Detect which cell encompasses the target text, then output its [X, Y] center coordinate. 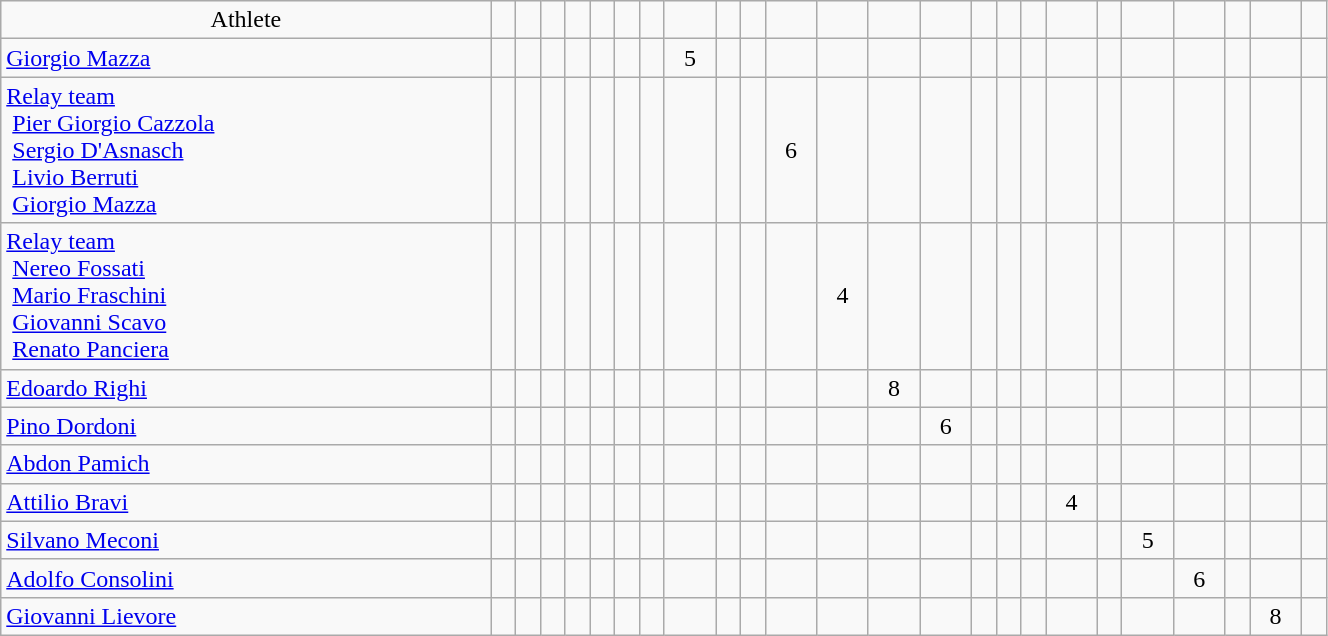
Attilio Bravi [246, 502]
Athlete [246, 20]
Abdon Pamich [246, 464]
Silvano Meconi [246, 540]
Adolfo Consolini [246, 578]
Giovanni Lievore [246, 616]
Edoardo Righi [246, 388]
Pino Dordoni [246, 426]
Giorgio Mazza [246, 58]
Relay team Nereo Fossati Mario Fraschini Giovanni Scavo Renato Panciera [246, 296]
Relay team Pier Giorgio Cazzola Sergio D'Asnasch Livio Berruti Giorgio Mazza [246, 150]
